From the cell containing the given text, extract its center point as (x, y) coordinate. 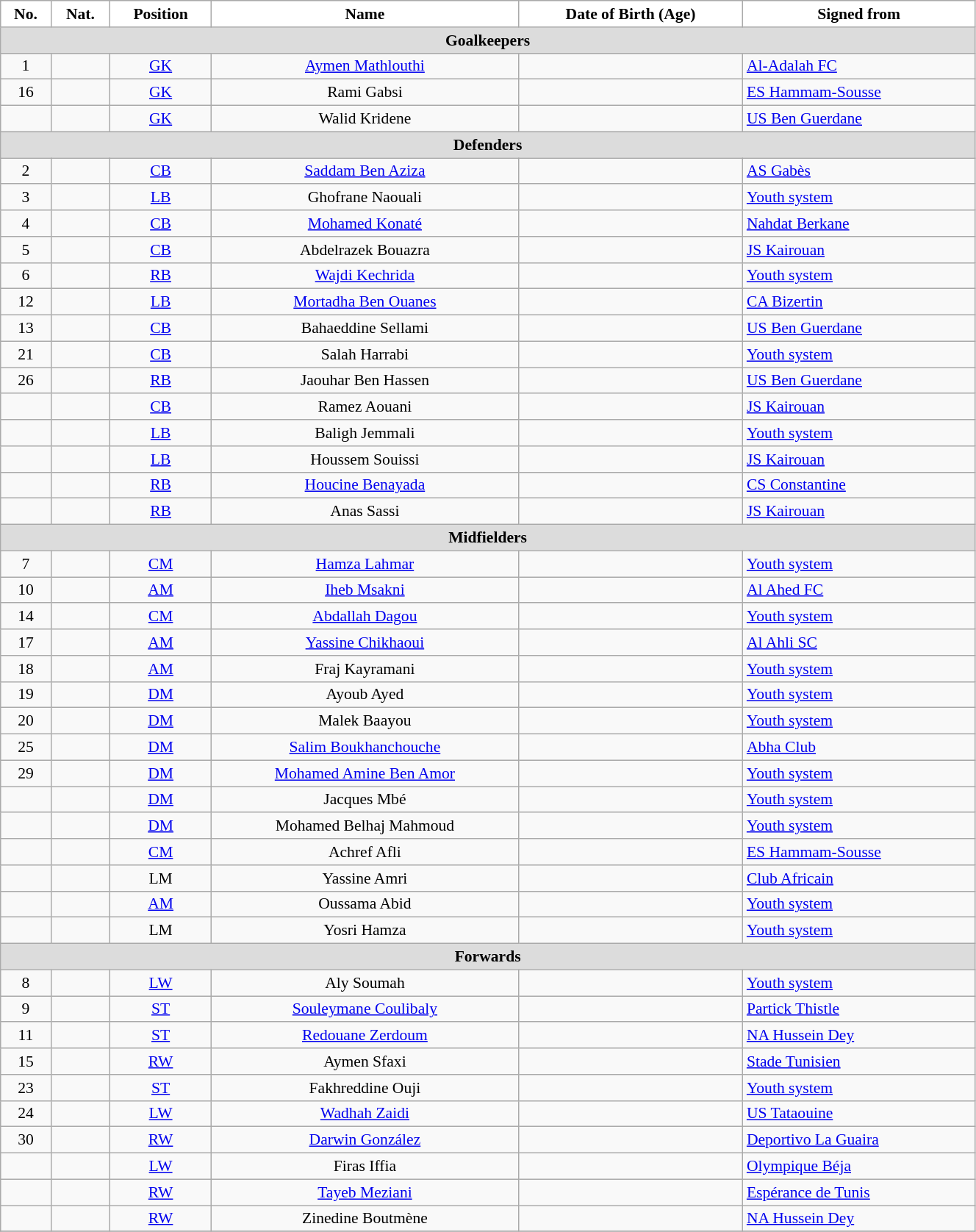
Yassine Amri (365, 878)
Firas Iffia (365, 1167)
Abha Club (859, 748)
Salim Boukhanchouche (365, 748)
24 (26, 1114)
Signed from (859, 14)
23 (26, 1088)
Mohamed Konaté (365, 223)
AS Gabès (859, 171)
No. (26, 14)
Baligh Jemmali (365, 433)
Yassine Chikhaoui (365, 642)
Date of Birth (Age) (631, 14)
Stade Tunisien (859, 1061)
Souleymane Coulibaly (365, 1009)
Olympique Béja (859, 1167)
CS Constantine (859, 485)
14 (26, 617)
29 (26, 773)
Houcine Benayada (365, 485)
Wadhah Zaidi (365, 1114)
6 (26, 276)
Abdallah Dagou (365, 617)
Espérance de Tunis (859, 1192)
Al Ahed FC (859, 590)
Position (161, 14)
3 (26, 198)
Jaouhar Ben Hassen (365, 381)
Club Africain (859, 878)
Salah Harrabi (365, 354)
Tayeb Meziani (365, 1192)
Walid Kridene (365, 119)
Ayoub Ayed (365, 695)
9 (26, 1009)
17 (26, 642)
Rami Gabsi (365, 93)
Malek Baayou (365, 721)
Mohamed Amine Ben Amor (365, 773)
Bahaeddine Sellami (365, 329)
Wajdi Kechrida (365, 276)
Aymen Sfaxi (365, 1061)
Nat. (80, 14)
Achref Afli (365, 852)
Partick Thistle (859, 1009)
15 (26, 1061)
1 (26, 66)
4 (26, 223)
25 (26, 748)
US Tataouine (859, 1114)
Fakhreddine Ouji (365, 1088)
Name (365, 14)
8 (26, 983)
20 (26, 721)
Mortadha Ben Ouanes (365, 302)
Saddam Ben Aziza (365, 171)
Anas Sassi (365, 512)
5 (26, 250)
26 (26, 381)
Houssem Souissi (365, 459)
Aly Soumah (365, 983)
Al-Adalah FC (859, 66)
Jacques Mbé (365, 800)
Forwards (488, 957)
19 (26, 695)
Darwin González (365, 1140)
13 (26, 329)
Abdelrazek Bouazra (365, 250)
Ghofrane Naouali (365, 198)
7 (26, 564)
Midfielders (488, 538)
11 (26, 1036)
2 (26, 171)
Ramez Aouani (365, 407)
Defenders (488, 145)
Aymen Mathlouthi (365, 66)
Goalkeepers (488, 40)
10 (26, 590)
Mohamed Belhaj Mahmoud (365, 826)
16 (26, 93)
12 (26, 302)
Zinedine Boutmène (365, 1219)
Al Ahli SC (859, 642)
21 (26, 354)
18 (26, 669)
Oussama Abid (365, 904)
Deportivo La Guaira (859, 1140)
Fraj Kayramani (365, 669)
Hamza Lahmar (365, 564)
30 (26, 1140)
Nahdat Berkane (859, 223)
Iheb Msakni (365, 590)
Redouane Zerdoum (365, 1036)
CA Bizertin (859, 302)
Yosri Hamza (365, 931)
